Determine the [X, Y] coordinate at the center of the cell enclosing the given text.  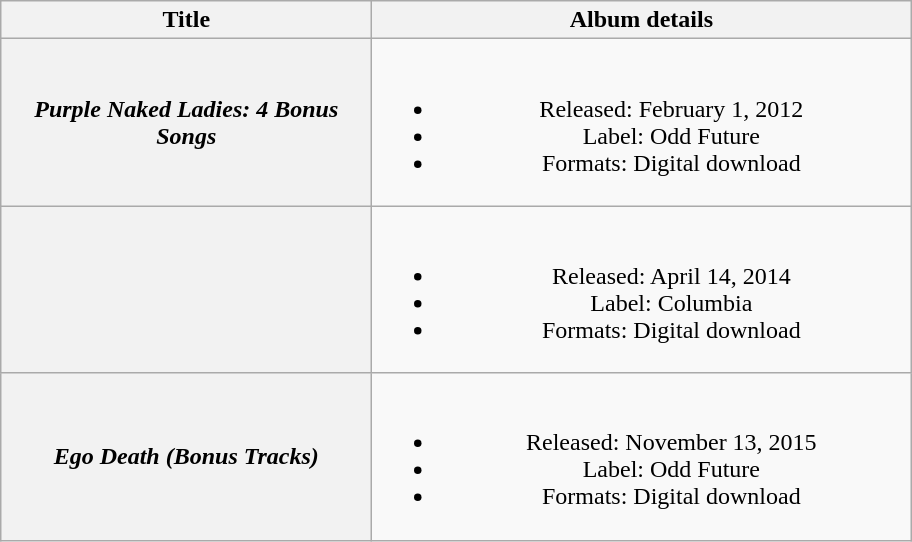
Album details [642, 20]
Released: November 13, 2015Label: Odd FutureFormats: Digital download [642, 456]
Title [186, 20]
Released: February 1, 2012Label: Odd FutureFormats: Digital download [642, 122]
Released: April 14, 2014Label: ColumbiaFormats: Digital download [642, 290]
Ego Death (Bonus Tracks) [186, 456]
Purple Naked Ladies: 4 Bonus Songs [186, 122]
